Scan for the cell matching the given text and deliver its [x, y] coordinate at center. 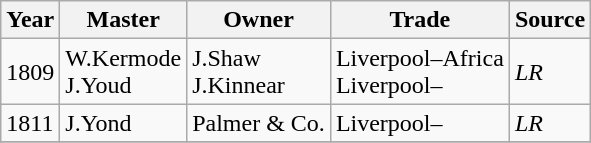
1811 [30, 123]
Liverpool–AfricaLiverpool– [420, 72]
Source [550, 20]
W.KermodeJ.Youd [124, 72]
Owner [259, 20]
Trade [420, 20]
J.ShawJ.Kinnear [259, 72]
J.Yond [124, 123]
Palmer & Co. [259, 123]
Liverpool– [420, 123]
Master [124, 20]
Year [30, 20]
1809 [30, 72]
